Extract the (X, Y) coordinate from the center of the cell holding the provided text.  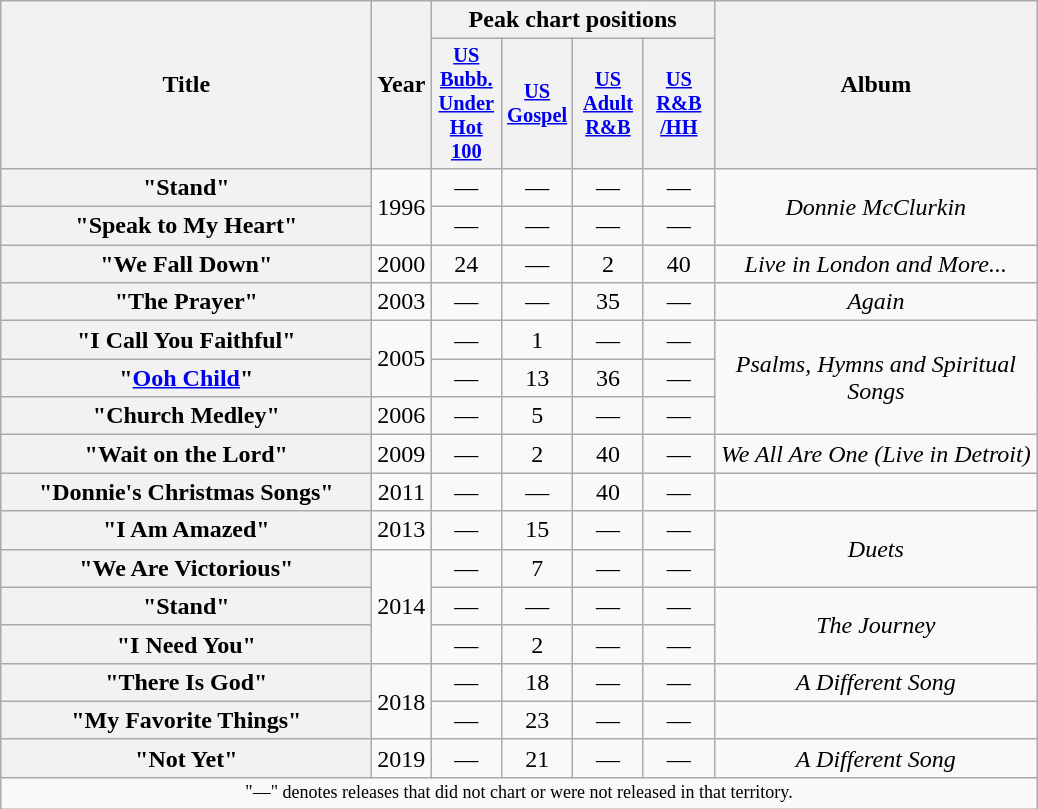
USGospel (538, 104)
36 (608, 378)
"Not Yet" (186, 758)
Year (402, 85)
2009 (402, 454)
US Adult R&B (608, 104)
Psalms, Hymns and Spiritual Songs (876, 378)
"I Need You" (186, 644)
24 (466, 264)
Live in London and More... (876, 264)
USBubb. Under Hot 100 (466, 104)
2006 (402, 416)
7 (538, 568)
"Speak to My Heart" (186, 226)
Title (186, 85)
Peak chart positions (572, 20)
2011 (402, 492)
"We Fall Down" (186, 264)
21 (538, 758)
"Wait on the Lord" (186, 454)
2014 (402, 606)
2003 (402, 302)
1 (538, 340)
"I Am Amazed" (186, 530)
2013 (402, 530)
"Church Medley" (186, 416)
"Donnie's Christmas Songs" (186, 492)
We All Are One (Live in Detroit) (876, 454)
23 (538, 720)
"There Is God" (186, 682)
"My Favorite Things" (186, 720)
2005 (402, 359)
13 (538, 378)
Album (876, 85)
2000 (402, 264)
Again (876, 302)
5 (538, 416)
2019 (402, 758)
"—" denotes releases that did not chart or were not released in that territory. (520, 792)
"Ooh Child" (186, 378)
The Journey (876, 625)
"The Prayer" (186, 302)
"I Call You Faithful" (186, 340)
35 (608, 302)
Donnie McClurkin (876, 206)
15 (538, 530)
"We Are Victorious" (186, 568)
Duets (876, 549)
18 (538, 682)
2018 (402, 701)
1996 (402, 206)
US R&B/HH (678, 104)
